Provide the (x, y) coordinate of the cell's center where the given text is located.  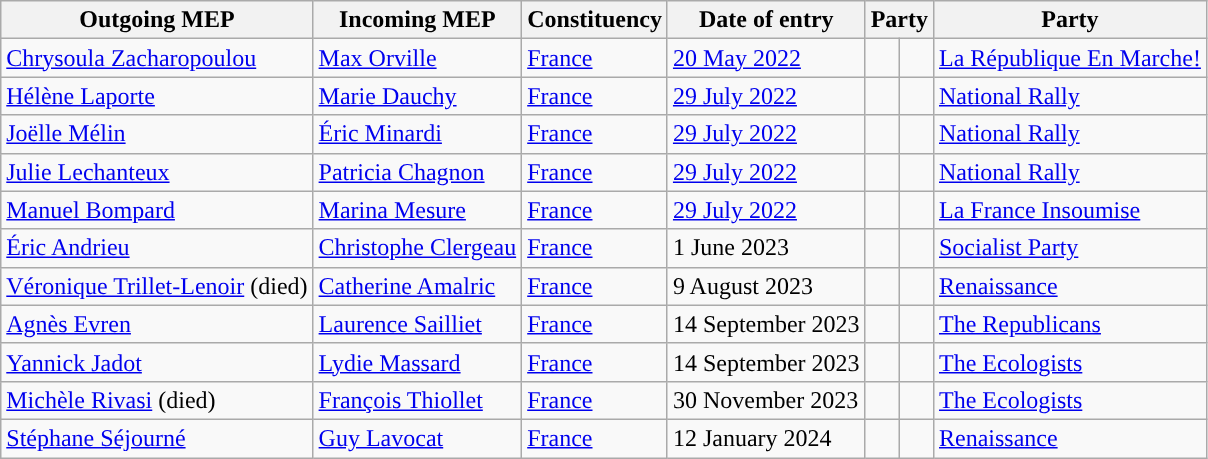
12 January 2024 (766, 438)
Laurence Sailliet (418, 324)
Marie Dauchy (418, 96)
Socialist Party (1070, 248)
Éric Andrieu (157, 248)
9 August 2023 (766, 286)
1 June 2023 (766, 248)
Date of entry (766, 20)
François Thiollet (418, 400)
Yannick Jadot (157, 362)
Julie Lechanteux (157, 172)
Christophe Clergeau (418, 248)
Outgoing MEP (157, 20)
Manuel Bompard (157, 210)
La France Insoumise (1070, 210)
30 November 2023 (766, 400)
Michèle Rivasi (died) (157, 400)
Chrysoula Zacharopoulou (157, 58)
Agnès Evren (157, 324)
Stéphane Séjourné (157, 438)
Catherine Amalric (418, 286)
Hélène Laporte (157, 96)
La République En Marche! (1070, 58)
Lydie Massard (418, 362)
Incoming MEP (418, 20)
Constituency (595, 20)
The Republicans (1070, 324)
20 May 2022 (766, 58)
Véronique Trillet-Lenoir (died) (157, 286)
Joëlle Mélin (157, 134)
Éric Minardi (418, 134)
Patricia Chagnon (418, 172)
Guy Lavocat (418, 438)
Marina Mesure (418, 210)
Max Orville (418, 58)
